Scan for the cell matching the given text and deliver its (x, y) coordinate at center. 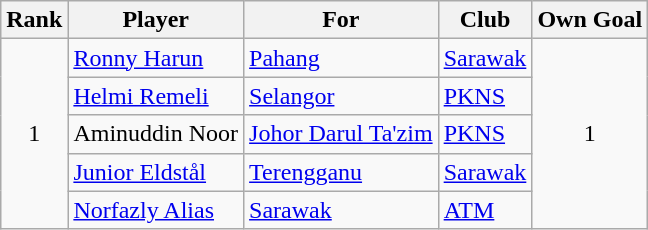
Rank (34, 20)
Junior Eldstål (156, 172)
Player (156, 20)
Norfazly Alias (156, 210)
Own Goal (590, 20)
For (342, 20)
ATM (485, 210)
Ronny Harun (156, 58)
Johor Darul Ta'zim (342, 134)
Club (485, 20)
Aminuddin Noor (156, 134)
Helmi Remeli (156, 96)
Selangor (342, 96)
Terengganu (342, 172)
Pahang (342, 58)
